Locate the cell with the specified text and output its (X, Y) center coordinate. 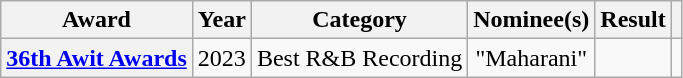
Year (222, 20)
36th Awit Awards (97, 58)
Best R&B Recording (359, 58)
2023 (222, 58)
Result (633, 20)
Award (97, 20)
Category (359, 20)
"Maharani" (532, 58)
Nominee(s) (532, 20)
